Determine the [x, y] coordinate at the center of the cell enclosing the given text.  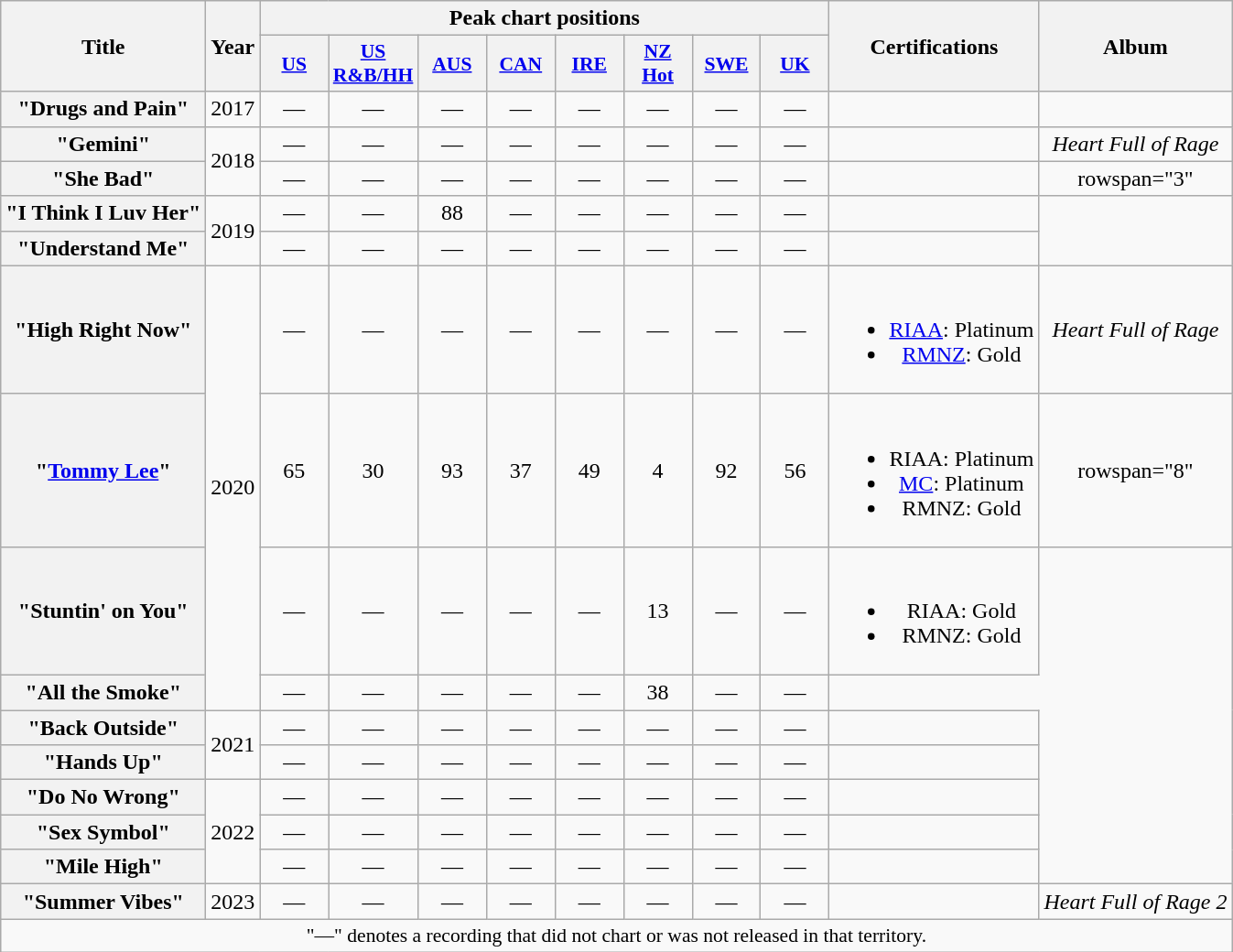
AUS [452, 64]
UK [795, 64]
Year [233, 46]
"Do No Wrong" [103, 797]
NZHot [657, 64]
rowspan="3" [1135, 178]
2023 [233, 902]
"—" denotes a recording that did not chart or was not released in that territory. [617, 936]
"Mile High" [103, 867]
38 [657, 692]
92 [727, 471]
65 [295, 471]
2022 [233, 832]
2017 [233, 109]
rowspan="8" [1135, 471]
RIAA: GoldRMNZ: Gold [934, 611]
2019 [233, 231]
88 [452, 213]
2021 [233, 745]
2020 [233, 487]
"Summer Vibes" [103, 902]
"Gemini" [103, 144]
"All the Smoke" [103, 692]
RIAA: PlatinumRMNZ: Gold [934, 330]
13 [657, 611]
CAN [520, 64]
93 [452, 471]
"Sex Symbol" [103, 832]
Title [103, 46]
US [295, 64]
4 [657, 471]
"Understand Me" [103, 248]
"Hands Up" [103, 763]
Peak chart positions [545, 18]
SWE [727, 64]
"I Think I Luv Her" [103, 213]
56 [795, 471]
RIAA: PlatinumMC: PlatinumRMNZ: Gold [934, 471]
2018 [233, 161]
Album [1135, 46]
Heart Full of Rage 2 [1135, 902]
49 [589, 471]
Certifications [934, 46]
IRE [589, 64]
"Tommy Lee" [103, 471]
37 [520, 471]
"Drugs and Pain" [103, 109]
30 [373, 471]
"Back Outside" [103, 728]
"High Right Now" [103, 330]
USR&B/HH [373, 64]
"She Bad" [103, 178]
"Stuntin' on You" [103, 611]
